Provide the [x, y] coordinate of the cell's center where the given text is located.  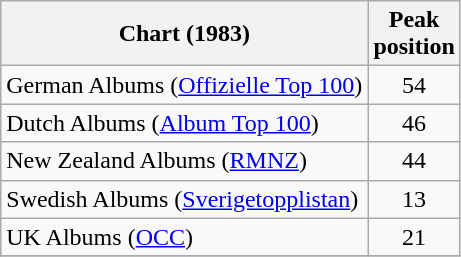
New Zealand Albums (RMNZ) [184, 161]
44 [414, 161]
46 [414, 123]
21 [414, 237]
Dutch Albums (Album Top 100) [184, 123]
UK Albums (OCC) [184, 237]
54 [414, 85]
13 [414, 199]
German Albums (Offizielle Top 100) [184, 85]
Swedish Albums (Sverigetopplistan) [184, 199]
Chart (1983) [184, 34]
Peakposition [414, 34]
